Detect which cell encompasses the target text, then output its [x, y] center coordinate. 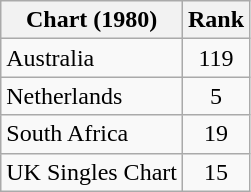
19 [216, 134]
UK Singles Chart [92, 172]
15 [216, 172]
119 [216, 58]
Netherlands [92, 96]
Australia [92, 58]
Chart (1980) [92, 20]
Rank [216, 20]
South Africa [92, 134]
5 [216, 96]
